Find where the given text appears and provide that cell's center as [x, y] coordinate. 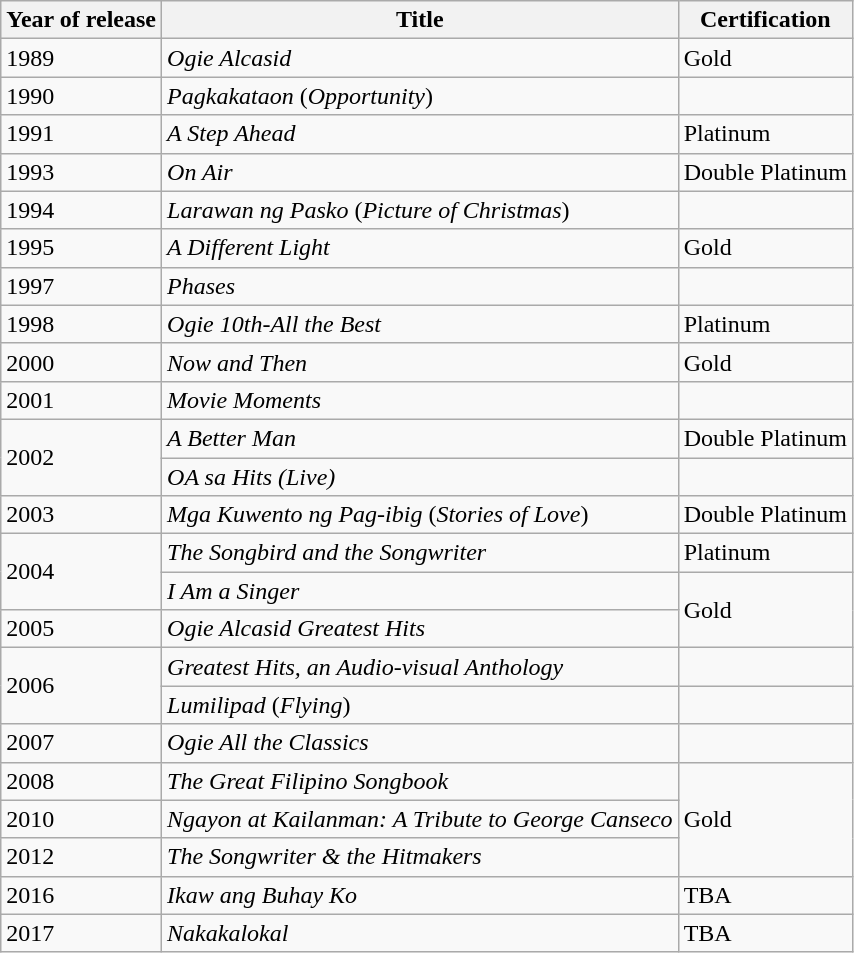
On Air [420, 172]
1998 [82, 324]
2003 [82, 515]
2012 [82, 857]
1989 [82, 58]
2002 [82, 457]
2005 [82, 629]
Greatest Hits, an Audio-visual Anthology [420, 667]
Movie Moments [420, 400]
2008 [82, 781]
2000 [82, 362]
2006 [82, 686]
Larawan ng Pasko (Picture of Christmas) [420, 210]
The Great Filipino Songbook [420, 781]
Certification [765, 20]
1997 [82, 286]
Ogie Alcasid Greatest Hits [420, 629]
2001 [82, 400]
1994 [82, 210]
Phases [420, 286]
2007 [82, 743]
Ogie All the Classics [420, 743]
Now and Then [420, 362]
1995 [82, 248]
2016 [82, 895]
The Songwriter & the Hitmakers [420, 857]
1990 [82, 96]
Ogie 10th-All the Best [420, 324]
Nakakalokal [420, 933]
A Better Man [420, 438]
A Different Light [420, 248]
Pagkakataon (Opportunity) [420, 96]
1993 [82, 172]
Ikaw ang Buhay Ko [420, 895]
Mga Kuwento ng Pag-ibig (Stories of Love) [420, 515]
OA sa Hits (Live) [420, 477]
I Am a Singer [420, 591]
Lumilipad (Flying) [420, 705]
2010 [82, 819]
The Songbird and the Songwriter [420, 553]
2017 [82, 933]
Ogie Alcasid [420, 58]
Title [420, 20]
Ngayon at Kailanman: A Tribute to George Canseco [420, 819]
A Step Ahead [420, 134]
2004 [82, 572]
1991 [82, 134]
Year of release [82, 20]
